Provide the (X, Y) coordinate of the cell's center where the given text is located.  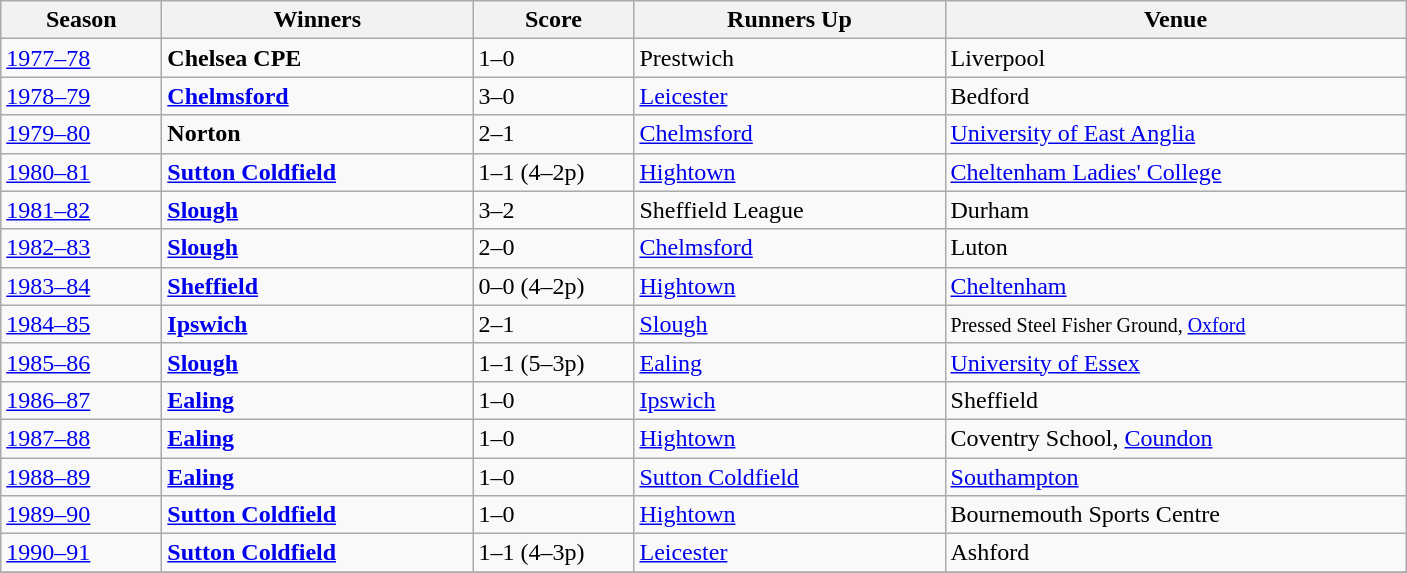
Southampton (1176, 477)
Durham (1176, 210)
Pressed Steel Fisher Ground, Oxford (1176, 324)
Norton (318, 134)
1–1 (5–3p) (554, 362)
1987–88 (82, 438)
University of East Anglia (1176, 134)
Winners (318, 20)
1979–80 (82, 134)
Prestwich (790, 58)
1984–85 (82, 324)
1–1 (4–2p) (554, 172)
Luton (1176, 248)
Score (554, 20)
1986–87 (82, 400)
1990–91 (82, 553)
Sheffield League (790, 210)
1981–82 (82, 210)
Bedford (1176, 96)
1980–81 (82, 172)
Season (82, 20)
Cheltenham Ladies' College (1176, 172)
3–0 (554, 96)
1–1 (4–3p) (554, 553)
Liverpool (1176, 58)
Venue (1176, 20)
Runners Up (790, 20)
1983–84 (82, 286)
1988–89 (82, 477)
Ashford (1176, 553)
Cheltenham (1176, 286)
Chelsea CPE (318, 58)
2–0 (554, 248)
3–2 (554, 210)
0–0 (4–2p) (554, 286)
1978–79 (82, 96)
1982–83 (82, 248)
1977–78 (82, 58)
University of Essex (1176, 362)
Coventry School, Coundon (1176, 438)
1985–86 (82, 362)
Bournemouth Sports Centre (1176, 515)
1989–90 (82, 515)
